Pinpoint the cell where the given text exists, returning its [x, y] midpoint coordinate. 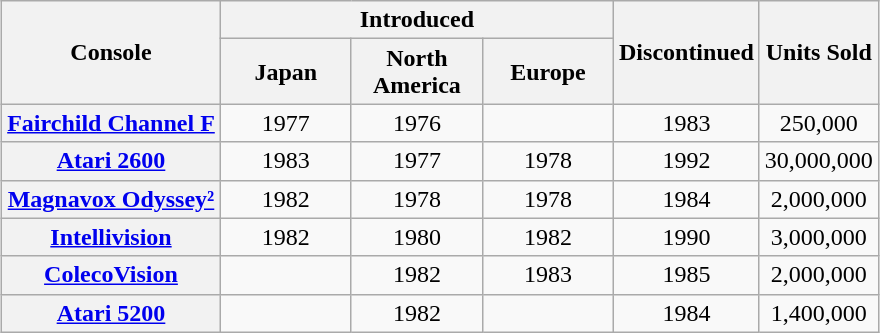
Introduced [416, 20]
3,000,000 [818, 237]
Intellivision [112, 237]
Atari 5200 [112, 313]
1980 [416, 237]
Europe [548, 72]
250,000 [818, 123]
Magnavox Odyssey² [112, 199]
Discontinued [687, 52]
1992 [687, 161]
30,000,000 [818, 161]
Units Sold [818, 52]
1,400,000 [818, 313]
1985 [687, 275]
Atari 2600 [112, 161]
ColecoVision [112, 275]
1990 [687, 237]
1976 [416, 123]
Japan [286, 72]
Fairchild Channel F [112, 123]
Console [112, 52]
North America [416, 72]
